For the text-containing cell, return its midpoint in (X, Y) coordinate format. 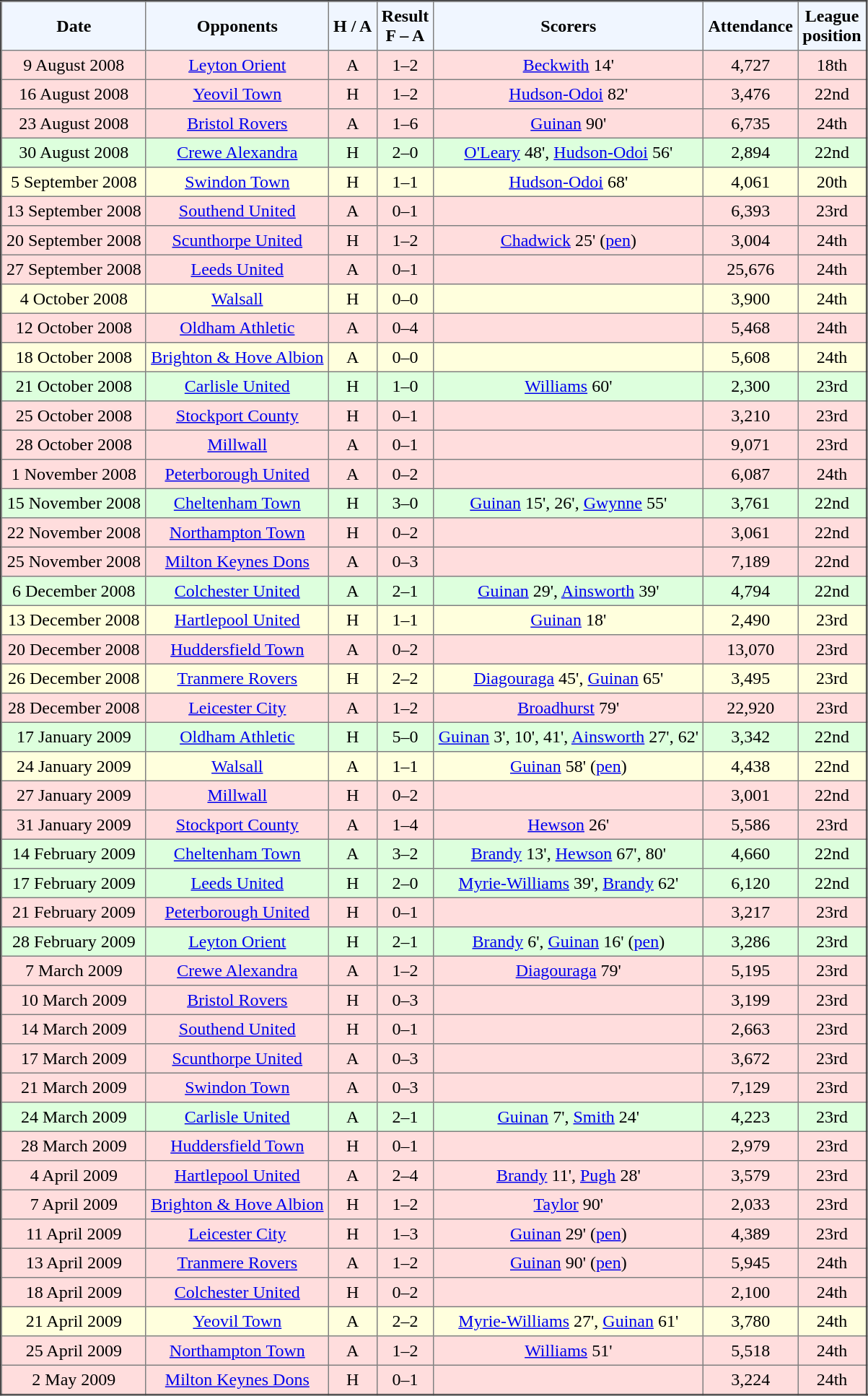
Brandy 6', Guinan 16' (pen) (569, 941)
2,490 (750, 620)
6,087 (750, 474)
Guinan 58' (pen) (569, 766)
0–4 (405, 328)
17 February 2009 (74, 883)
7 April 2009 (74, 1204)
Guinan 90' (pen) (569, 1263)
9,071 (750, 444)
Date (74, 26)
21 March 2009 (74, 1087)
13 September 2008 (74, 211)
Brandy 13', Hewson 67', 80' (569, 853)
5,586 (750, 825)
Guinan 7', Smith 24' (569, 1117)
4,223 (750, 1117)
25 November 2008 (74, 561)
Hudson-Odoi 82' (569, 94)
20th (833, 182)
14 February 2009 (74, 853)
27 January 2009 (74, 795)
3,199 (750, 1000)
3,217 (750, 912)
Chadwick 25' (pen) (569, 240)
Guinan 15', 26', Gwynne 55' (569, 503)
2,300 (750, 386)
25,676 (750, 269)
2,100 (750, 1292)
21 April 2009 (74, 1321)
4 October 2008 (74, 299)
5,195 (750, 970)
6,735 (750, 123)
O'Leary 48', Hudson-Odoi 56' (569, 152)
4,389 (750, 1234)
3,780 (750, 1321)
13,070 (750, 649)
Hudson-Odoi 68' (569, 182)
2 May 2009 (74, 1379)
26 December 2008 (74, 678)
3,579 (750, 1175)
Guinan 3', 10', 41', Ainsworth 27', 62' (569, 737)
11 April 2009 (74, 1234)
2,979 (750, 1146)
17 March 2009 (74, 1058)
3,495 (750, 678)
H / A (352, 26)
3,224 (750, 1379)
7,189 (750, 561)
10 March 2009 (74, 1000)
Opponents (237, 26)
31 January 2009 (74, 825)
3,761 (750, 503)
7,129 (750, 1087)
4,727 (750, 65)
5–0 (405, 737)
28 March 2009 (74, 1146)
1–6 (405, 123)
4,660 (750, 853)
Taylor 90' (569, 1204)
Beckwith 14' (569, 65)
27 September 2008 (74, 269)
3–2 (405, 853)
1–0 (405, 386)
24 March 2009 (74, 1117)
Diagouraga 45', Guinan 65' (569, 678)
3,476 (750, 94)
21 February 2009 (74, 912)
25 April 2009 (74, 1351)
4,438 (750, 766)
2,033 (750, 1204)
3,001 (750, 795)
3,672 (750, 1058)
3,342 (750, 737)
6,120 (750, 883)
Guinan 29' (pen) (569, 1234)
21 October 2008 (74, 386)
20 December 2008 (74, 649)
18 April 2009 (74, 1292)
25 October 2008 (74, 416)
20 September 2008 (74, 240)
Diagouraga 79' (569, 970)
18th (833, 65)
28 October 2008 (74, 444)
Hewson 26' (569, 825)
Brandy 11', Pugh 28' (569, 1175)
22 November 2008 (74, 532)
Leagueposition (833, 26)
28 December 2008 (74, 708)
Broadhurst 79' (569, 708)
Scorers (569, 26)
1 November 2008 (74, 474)
12 October 2008 (74, 328)
6,393 (750, 211)
4,794 (750, 591)
5,468 (750, 328)
5,518 (750, 1351)
3,286 (750, 941)
2–4 (405, 1175)
30 August 2008 (74, 152)
23 August 2008 (74, 123)
7 March 2009 (74, 970)
16 August 2008 (74, 94)
1–4 (405, 825)
3,004 (750, 240)
3,210 (750, 416)
18 October 2008 (74, 357)
Myrie-Williams 27', Guinan 61' (569, 1321)
3,061 (750, 532)
Guinan 18' (569, 620)
22,920 (750, 708)
Attendance (750, 26)
5 September 2008 (74, 182)
13 December 2008 (74, 620)
4,061 (750, 182)
Williams 51' (569, 1351)
2,894 (750, 152)
4 April 2009 (74, 1175)
Guinan 29', Ainsworth 39' (569, 591)
Myrie-Williams 39', Brandy 62' (569, 883)
5,608 (750, 357)
Williams 60' (569, 386)
2,663 (750, 1029)
ResultF – A (405, 26)
5,945 (750, 1263)
3,900 (750, 299)
6 December 2008 (74, 591)
13 April 2009 (74, 1263)
1–3 (405, 1234)
9 August 2008 (74, 65)
14 March 2009 (74, 1029)
28 February 2009 (74, 941)
15 November 2008 (74, 503)
17 January 2009 (74, 737)
24 January 2009 (74, 766)
Guinan 90' (569, 123)
3–0 (405, 503)
